Return (x, y) of the center of cell containing provided text 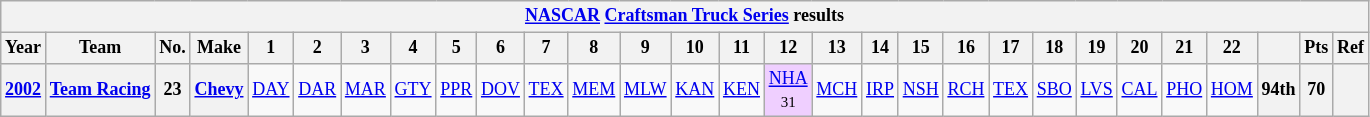
GTY (413, 90)
DOV (501, 90)
8 (594, 48)
HOM (1232, 90)
Make (219, 48)
IRP (880, 90)
PPR (456, 90)
16 (966, 48)
KEN (742, 90)
MAR (366, 90)
14 (880, 48)
17 (1011, 48)
9 (646, 48)
MEM (594, 90)
22 (1232, 48)
7 (546, 48)
4 (413, 48)
Team Racing (100, 90)
12 (788, 48)
MCH (837, 90)
5 (456, 48)
10 (695, 48)
19 (1096, 48)
Ref (1351, 48)
Chevy (219, 90)
20 (1140, 48)
SBO (1054, 90)
No. (172, 48)
15 (920, 48)
DAR (318, 90)
11 (742, 48)
13 (837, 48)
2002 (24, 90)
MLW (646, 90)
Pts (1316, 48)
CAL (1140, 90)
3 (366, 48)
2 (318, 48)
KAN (695, 90)
6 (501, 48)
94th (1278, 90)
NASCAR Craftsman Truck Series results (684, 16)
21 (1184, 48)
NSH (920, 90)
23 (172, 90)
18 (1054, 48)
DAY (271, 90)
LVS (1096, 90)
NHA31 (788, 90)
PHO (1184, 90)
Team (100, 48)
Year (24, 48)
70 (1316, 90)
RCH (966, 90)
1 (271, 48)
